Locate the cell with the specified text and output its [x, y] center coordinate. 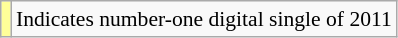
Indicates number-one digital single of 2011 [204, 19]
